Detect which cell encompasses the target text, then output its [X, Y] center coordinate. 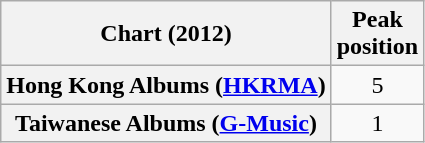
Peakposition [377, 34]
Chart (2012) [166, 34]
Hong Kong Albums (HKRMA) [166, 85]
1 [377, 123]
Taiwanese Albums (G-Music) [166, 123]
5 [377, 85]
